Capture the cell that displays the provided text and extract its (X, Y) central coordinate. 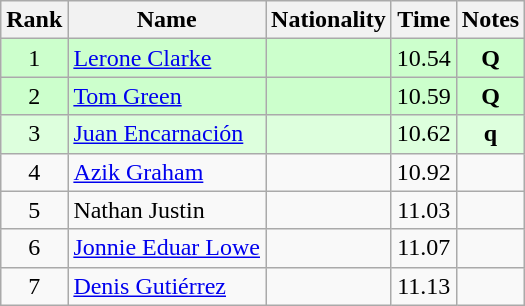
Lerone Clarke (167, 58)
11.13 (424, 286)
7 (34, 286)
10.92 (424, 172)
4 (34, 172)
Name (167, 20)
Time (424, 20)
Azik Graham (167, 172)
3 (34, 134)
Nathan Justin (167, 210)
1 (34, 58)
Rank (34, 20)
2 (34, 96)
10.59 (424, 96)
10.54 (424, 58)
Jonnie Eduar Lowe (167, 248)
Tom Green (167, 96)
5 (34, 210)
Nationality (329, 20)
Denis Gutiérrez (167, 286)
6 (34, 248)
11.03 (424, 210)
11.07 (424, 248)
Notes (490, 20)
Juan Encarnación (167, 134)
10.62 (424, 134)
q (490, 134)
